Determine the (x, y) coordinate at the center of the cell enclosing the given text.  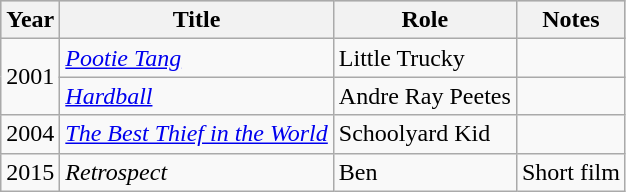
Little Trucky (424, 58)
Short film (570, 172)
Year (30, 20)
2015 (30, 172)
Andre Ray Peetes (424, 96)
2001 (30, 77)
Title (197, 20)
Pootie Tang (197, 58)
Notes (570, 20)
Schoolyard Kid (424, 134)
Retrospect (197, 172)
Ben (424, 172)
2004 (30, 134)
Role (424, 20)
The Best Thief in the World (197, 134)
Hardball (197, 96)
